Determine the [X, Y] coordinate at the center of the cell enclosing the given text.  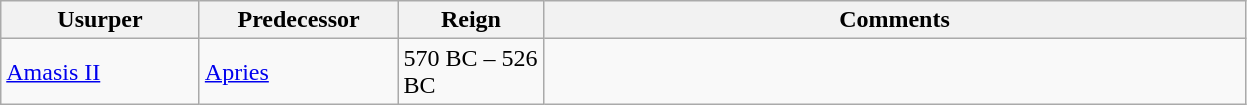
Usurper [100, 20]
Apries [298, 72]
Predecessor [298, 20]
570 BC – 526 BC [471, 72]
Amasis II [100, 72]
Reign [471, 20]
Comments [894, 20]
